From the cell containing the given text, extract its center point as (x, y) coordinate. 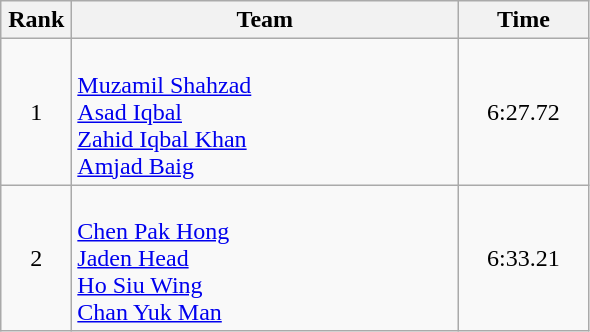
Time (524, 20)
1 (36, 112)
6:33.21 (524, 258)
Rank (36, 20)
2 (36, 258)
Muzamil ShahzadAsad IqbalZahid Iqbal KhanAmjad Baig (265, 112)
Chen Pak HongJaden HeadHo Siu WingChan Yuk Man (265, 258)
6:27.72 (524, 112)
Team (265, 20)
